Extract the [x, y] coordinate from the center of the cell holding the provided text.  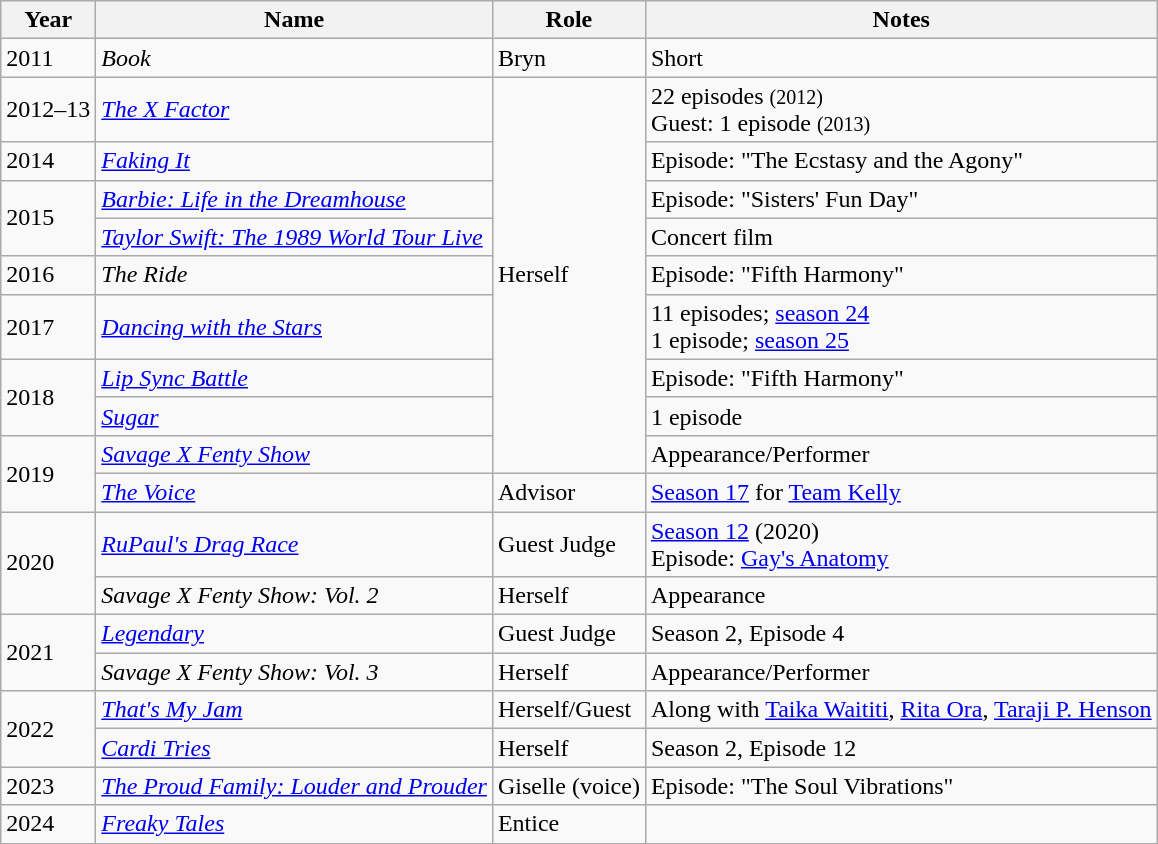
Episode: "The Soul Vibrations" [901, 786]
22 episodes (2012)Guest: 1 episode (2013) [901, 110]
RuPaul's Drag Race [294, 544]
2016 [48, 275]
Entice [568, 824]
Episode: "Sisters' Fun Day" [901, 199]
The Proud Family: Louder and Prouder [294, 786]
Year [48, 20]
Faking It [294, 161]
Notes [901, 20]
Role [568, 20]
2017 [48, 326]
The X Factor [294, 110]
Dancing with the Stars [294, 326]
2018 [48, 397]
Cardi Tries [294, 748]
Appearance [901, 596]
Herself/Guest [568, 710]
2014 [48, 161]
2020 [48, 564]
Short [901, 58]
2015 [48, 218]
Book [294, 58]
Savage X Fenty Show: Vol. 3 [294, 672]
Lip Sync Battle [294, 378]
2024 [48, 824]
Along with Taika Waititi, Rita Ora, Taraji P. Henson [901, 710]
2019 [48, 473]
2011 [48, 58]
Savage X Fenty Show [294, 454]
Episode: "The Ecstasy and the Agony" [901, 161]
The Voice [294, 492]
Sugar [294, 416]
1 episode [901, 416]
Bryn [568, 58]
Season 2, Episode 12 [901, 748]
11 episodes; season 241 episode; season 25 [901, 326]
Freaky Tales [294, 824]
2022 [48, 729]
2023 [48, 786]
2021 [48, 653]
Giselle (voice) [568, 786]
That's My Jam [294, 710]
Season 12 (2020)Episode: Gay's Anatomy [901, 544]
Concert film [901, 237]
2012–13 [48, 110]
Name [294, 20]
Savage X Fenty Show: Vol. 2 [294, 596]
Season 2, Episode 4 [901, 634]
Barbie: Life in the Dreamhouse [294, 199]
The Ride [294, 275]
Taylor Swift: The 1989 World Tour Live [294, 237]
Season 17 for Team Kelly [901, 492]
Legendary [294, 634]
Advisor [568, 492]
